Search for the cell housing the specified text and yield its (X, Y) center coordinate. 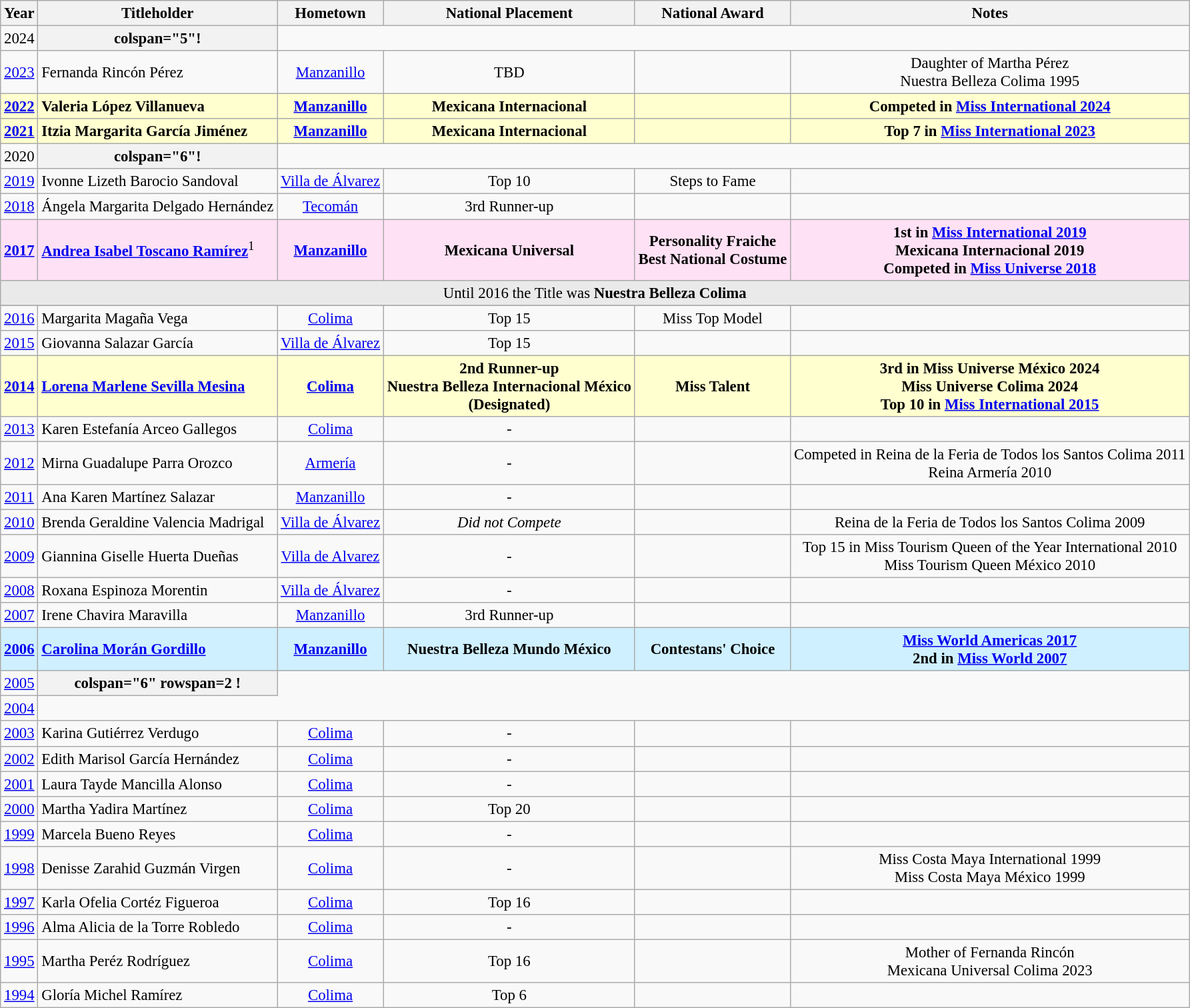
2024 (19, 39)
2014 (19, 386)
Steps to Fame (712, 182)
Top 10 (509, 182)
Karen Estefanía Arceo Gallegos (157, 429)
2019 (19, 182)
2017 (19, 250)
Reina de la Feria de Todos los Santos Colima 2009 (990, 522)
Laura Tayde Mancilla Alonso (157, 784)
Nuestra Belleza Mundo México (509, 649)
Gloría Michel Ramírez (157, 995)
Giannina Giselle Huerta Dueñas (157, 556)
Lorena Marlene Sevilla Mesina (157, 386)
Giovanna Salazar García (157, 343)
1995 (19, 961)
3rd in Miss Universe México 2024Miss Universe Colima 2024Top 10 in Miss International 2015 (990, 386)
Valeria López Villanueva (157, 107)
Competed in Miss International 2024 (990, 107)
Contestans' Choice (712, 649)
Alma Alicia de la Torre Robledo (157, 927)
2021 (19, 131)
2nd Runner-upNuestra Belleza Internacional México(Designated) (509, 386)
Hometown (331, 13)
Karina Gutiérrez Verdugo (157, 734)
2016 (19, 318)
Miss World Americas 20172nd in Miss World 2007 (990, 649)
National Placement (509, 13)
Tecomán (331, 207)
Martha Peréz Rodríguez (157, 961)
Irene Chavira Maravilla (157, 615)
Armería (331, 463)
Miss Costa Maya International 1999Miss Costa Maya México 1999 (990, 868)
TBD (509, 72)
Brenda Geraldine Valencia Madrigal (157, 522)
Daughter of Martha PérezNuestra Belleza Colima 1995 (990, 72)
Titleholder (157, 13)
Year (19, 13)
Until 2016 the Title was Nuestra Belleza Colima (595, 293)
2012 (19, 463)
Marcela Bueno Reyes (157, 834)
1998 (19, 868)
Miss Top Model (712, 318)
2006 (19, 649)
colspan="6"! (157, 157)
1994 (19, 995)
Ángela Margarita Delgado Hernández (157, 207)
2008 (19, 591)
2007 (19, 615)
2023 (19, 72)
Roxana Espinoza Morentin (157, 591)
Mother of Fernanda RincónMexicana Universal Colima 2023 (990, 961)
National Award (712, 13)
2015 (19, 343)
Top 6 (509, 995)
Miss Talent (712, 386)
Andrea Isabel Toscano Ramírez1 (157, 250)
2009 (19, 556)
Karla Ofelia Cortéz Figueroa (157, 902)
Ana Karen Martínez Salazar (157, 497)
1999 (19, 834)
Martha Yadira Martínez (157, 809)
Villa de Alvarez (331, 556)
2010 (19, 522)
2002 (19, 759)
Top 15 in Miss Tourism Queen of the Year International 2010Miss Tourism Queen México 2010 (990, 556)
Itzia Margarita García Jiménez (157, 131)
Margarita Magaña Vega (157, 318)
2020 (19, 157)
2003 (19, 734)
2005 (19, 683)
1st in Miss International 2019Mexicana Internacional 2019Competed in Miss Universe 2018 (990, 250)
Denisse Zarahid Guzmán Virgen (157, 868)
2000 (19, 809)
1997 (19, 902)
Fernanda Rincón Pérez (157, 72)
Personality FraicheBest National Costume (712, 250)
2011 (19, 497)
2022 (19, 107)
Notes (990, 13)
Competed in Reina de la Feria de Todos los Santos Colima 2011Reina Armería 2010 (990, 463)
Top 20 (509, 809)
colspan="5"! (157, 39)
Ivonne Lizeth Barocio Sandoval (157, 182)
2013 (19, 429)
Carolina Morán Gordillo (157, 649)
Top 7 in Miss International 2023 (990, 131)
2004 (19, 709)
Edith Marisol García Hernández (157, 759)
Mirna Guadalupe Parra Orozco (157, 463)
2001 (19, 784)
2018 (19, 207)
colspan="6" rowspan=2 ! (157, 683)
Did not Compete (509, 522)
1996 (19, 927)
Mexicana Universal (509, 250)
